Provide the [x, y] coordinate of the cell's center where the given text is located.  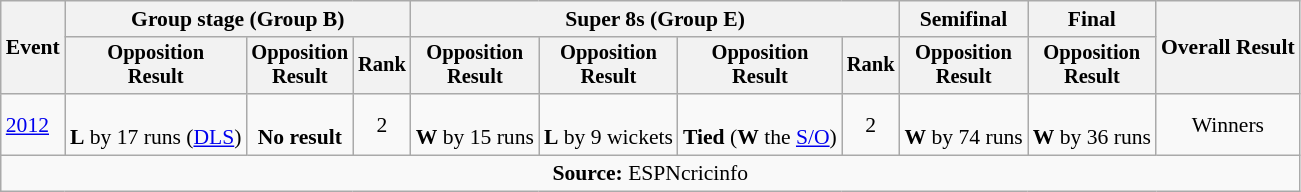
Source: ESPNcricinfo [650, 174]
No result [300, 124]
W by 36 runs [1092, 124]
L by 17 runs (DLS) [156, 124]
Overall Result [1228, 48]
W by 15 runs [475, 124]
Group stage (Group B) [238, 19]
Super 8s (Group E) [656, 19]
Tied (W the S/O) [760, 124]
Winners [1228, 124]
L by 9 wickets [608, 124]
2012 [33, 124]
Final [1092, 19]
Event [33, 48]
W by 74 runs [963, 124]
Semifinal [963, 19]
